From the cell containing the given text, extract its center point as [X, Y] coordinate. 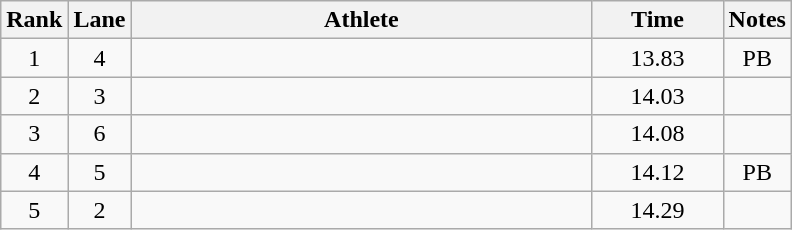
14.12 [658, 172]
Time [658, 20]
6 [100, 134]
1 [34, 58]
Lane [100, 20]
Athlete [362, 20]
Notes [757, 20]
13.83 [658, 58]
14.29 [658, 210]
14.08 [658, 134]
14.03 [658, 96]
Rank [34, 20]
